Determine the (X, Y) coordinate at the center of the cell enclosing the given text.  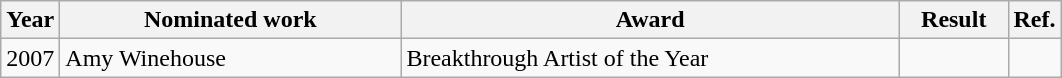
Result (954, 20)
2007 (30, 58)
Breakthrough Artist of the Year (650, 58)
Nominated work (230, 20)
Year (30, 20)
Award (650, 20)
Ref. (1034, 20)
Amy Winehouse (230, 58)
